Return the (x, y) coordinate for the center point of the cell that contains the specified text.  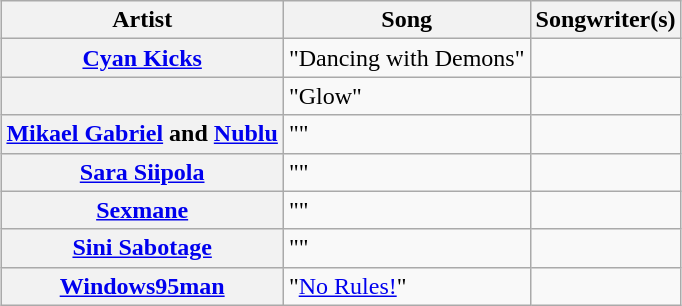
"Dancing with Demons" (406, 58)
Song (406, 20)
Sexmane (142, 210)
"Glow" (406, 96)
Songwriter(s) (606, 20)
Sara Siipola (142, 172)
"No Rules!" (406, 286)
Sini Sabotage (142, 248)
Windows95man (142, 286)
Mikael Gabriel and Nublu (142, 134)
Artist (142, 20)
Cyan Kicks (142, 58)
